Provide the [X, Y] coordinate of the cell's center where the given text is located.  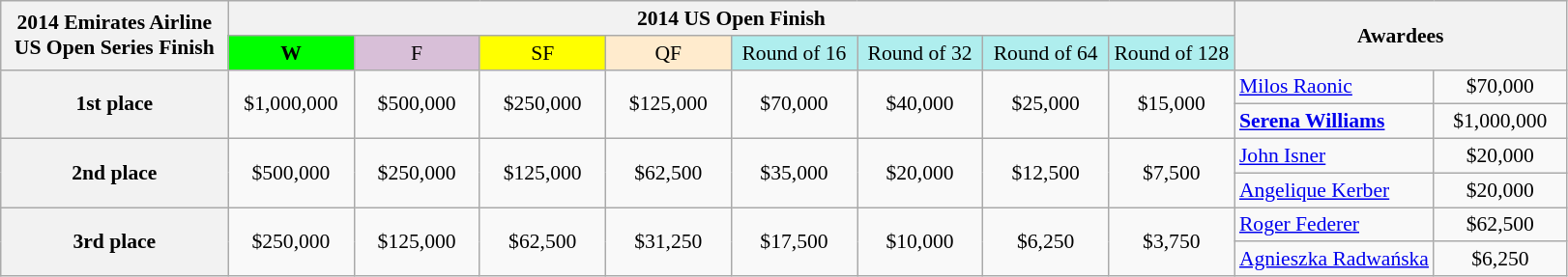
John Isner [1334, 156]
Roger Federer [1334, 225]
$17,500 [794, 241]
W [291, 53]
QF [668, 53]
SF [542, 53]
Awardees [1401, 35]
2014 US Open Finish [731, 18]
Round of 16 [794, 53]
Angelique Kerber [1334, 190]
$3,750 [1172, 241]
Round of 32 [919, 53]
$15,000 [1172, 104]
Serena Williams [1334, 122]
2nd place [114, 174]
F [417, 53]
2014 Emirates Airline US Open Series Finish [114, 35]
$12,500 [1046, 174]
$35,000 [794, 174]
Round of 64 [1046, 53]
$25,000 [1046, 104]
Milos Raonic [1334, 87]
$7,500 [1172, 174]
$10,000 [919, 241]
3rd place [114, 241]
$40,000 [919, 104]
1st place [114, 104]
Agnieszka Radwańska [1334, 260]
$31,250 [668, 241]
Round of 128 [1172, 53]
